Return the (x, y) coordinate for the center point of the cell that contains the specified text.  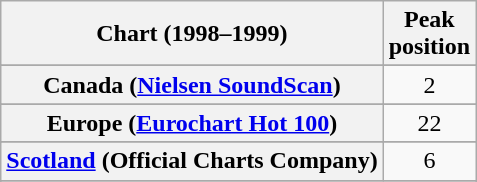
2 (429, 85)
Scotland (Official Charts Company) (192, 161)
Europe (Eurochart Hot 100) (192, 123)
Chart (1998–1999) (192, 34)
22 (429, 123)
Canada (Nielsen SoundScan) (192, 85)
6 (429, 161)
Peakposition (429, 34)
